Find where the given text appears and provide that cell's center as [x, y] coordinate. 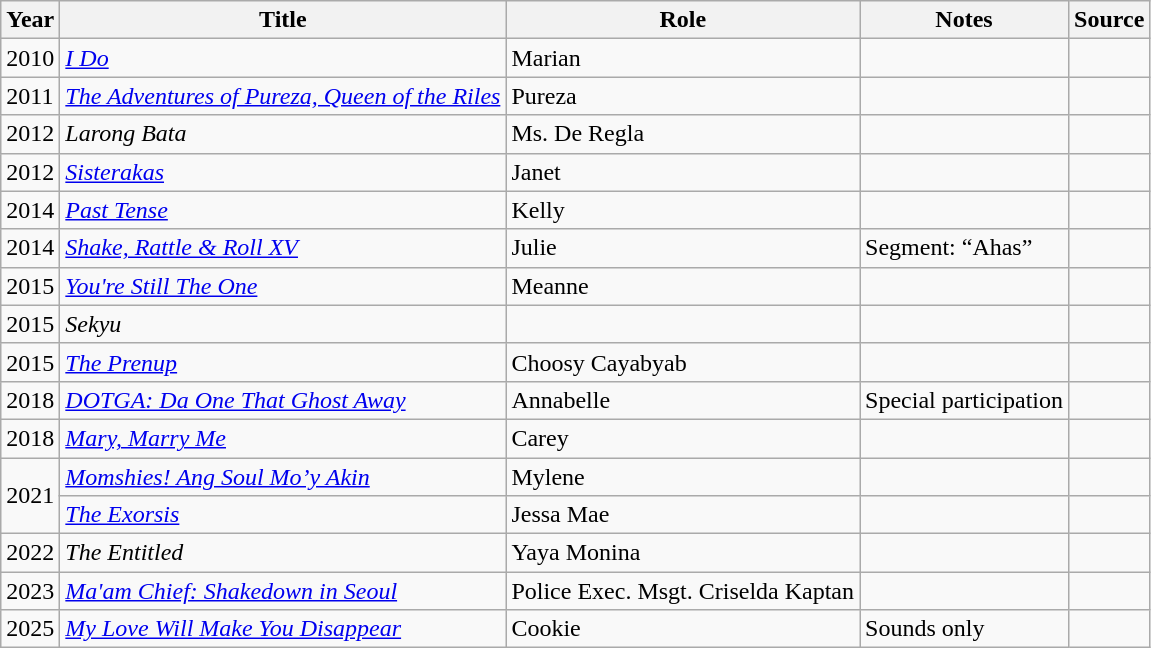
Segment: “Ahas” [964, 248]
The Exorsis [283, 515]
The Adventures of Pureza, Queen of the Riles [283, 96]
Past Tense [283, 210]
Shake, Rattle & Roll XV [283, 248]
My Love Will Make You Disappear [283, 629]
Kelly [683, 210]
2021 [30, 496]
The Entitled [283, 553]
Meanne [683, 286]
Ma'am Chief: Shakedown in Seoul [283, 591]
2025 [30, 629]
Mary, Marry Me [283, 438]
2023 [30, 591]
Pureza [683, 96]
Larong Bata [283, 134]
Notes [964, 20]
Julie [683, 248]
Momshies! Ang Soul Mo’y Akin [283, 477]
Sekyu [283, 324]
Ms. De Regla [683, 134]
Annabelle [683, 400]
Title [283, 20]
You're Still The One [283, 286]
Sisterakas [283, 172]
Janet [683, 172]
I Do [283, 58]
Jessa Mae [683, 515]
Cookie [683, 629]
Sounds only [964, 629]
Role [683, 20]
Police Exec. Msgt. Criselda Kaptan [683, 591]
Carey [683, 438]
Special participation [964, 400]
Year [30, 20]
DOTGA: Da One That Ghost Away [283, 400]
Mylene [683, 477]
Source [1110, 20]
Yaya Monina [683, 553]
2010 [30, 58]
Choosy Cayabyab [683, 362]
The Prenup [283, 362]
Marian [683, 58]
2022 [30, 553]
2011 [30, 96]
